Capture the cell that displays the provided text and extract its (X, Y) central coordinate. 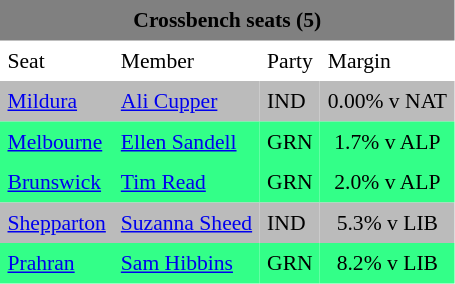
Ellen Sandell (186, 141)
0.00% v NAT (387, 101)
Ali Cupper (186, 101)
8.2% v LIB (387, 263)
Prahran (56, 263)
Mildura (56, 101)
1.7% v ALP (387, 141)
Melbourne (56, 141)
Tim Read (186, 182)
Member (186, 60)
5.3% v LIB (387, 222)
Margin (387, 60)
Party (290, 60)
Sam Hibbins (186, 263)
Seat (56, 60)
2.0% v ALP (387, 182)
Shepparton (56, 222)
Suzanna Sheed (186, 222)
Crossbench seats (5) (228, 20)
Brunswick (56, 182)
